Extract the [X, Y] coordinate from the center of the cell holding the provided text.  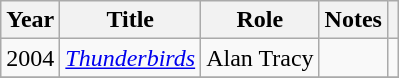
2004 [30, 58]
Year [30, 20]
Role [260, 20]
Thunderbirds [130, 58]
Title [130, 20]
Alan Tracy [260, 58]
Notes [353, 20]
